Identify which cell holds the provided text, then report its [X, Y] central coordinate. 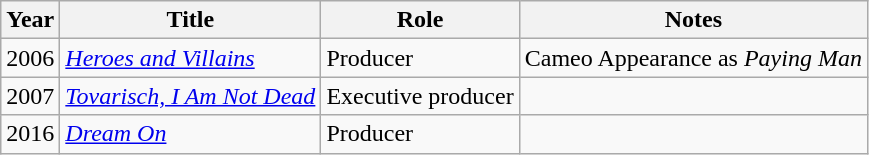
Dream On [190, 134]
Tovarisch, I Am Not Dead [190, 96]
2016 [30, 134]
Notes [693, 20]
Heroes and Villains [190, 58]
Executive producer [420, 96]
Cameo Appearance as Paying Man [693, 58]
Role [420, 20]
Year [30, 20]
2007 [30, 96]
2006 [30, 58]
Title [190, 20]
